Return [x, y] of the center of cell containing provided text 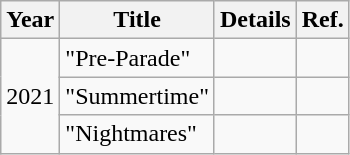
Ref. [322, 20]
Year [30, 20]
"Pre-Parade" [138, 58]
"Nightmares" [138, 134]
"Summertime" [138, 96]
Details [255, 20]
2021 [30, 96]
Title [138, 20]
